Return the [x, y] coordinate for the center point of the cell that contains the specified text.  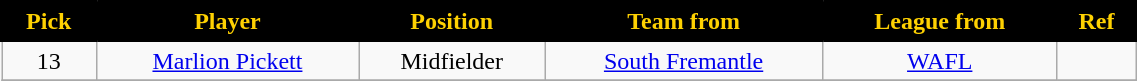
WAFL [940, 60]
Team from [683, 22]
South Fremantle [683, 60]
Pick [49, 22]
League from [940, 22]
Ref [1096, 22]
Position [452, 22]
Midfielder [452, 60]
Marlion Pickett [228, 60]
13 [49, 60]
Player [228, 22]
